Scan for the cell matching the given text and deliver its [X, Y] coordinate at center. 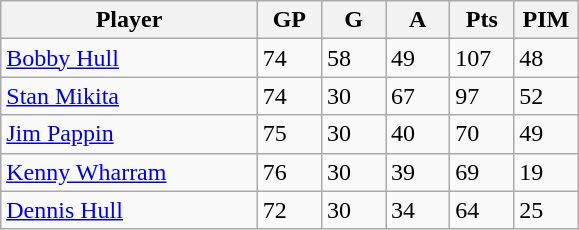
76 [289, 172]
A [418, 20]
67 [418, 96]
Pts [482, 20]
Bobby Hull [130, 58]
34 [418, 210]
19 [546, 172]
75 [289, 134]
40 [418, 134]
Jim Pappin [130, 134]
25 [546, 210]
Player [130, 20]
GP [289, 20]
Stan Mikita [130, 96]
52 [546, 96]
PIM [546, 20]
Kenny Wharram [130, 172]
58 [353, 58]
G [353, 20]
97 [482, 96]
Dennis Hull [130, 210]
69 [482, 172]
70 [482, 134]
107 [482, 58]
39 [418, 172]
48 [546, 58]
72 [289, 210]
64 [482, 210]
